Extract the [x, y] coordinate from the center of the cell holding the provided text.  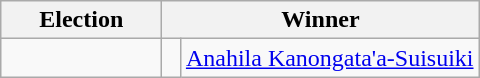
Anahila Kanongata'a-Suisuiki [330, 58]
Winner [320, 20]
Election [82, 20]
